Identify which cell holds the provided text, then report its [X, Y] central coordinate. 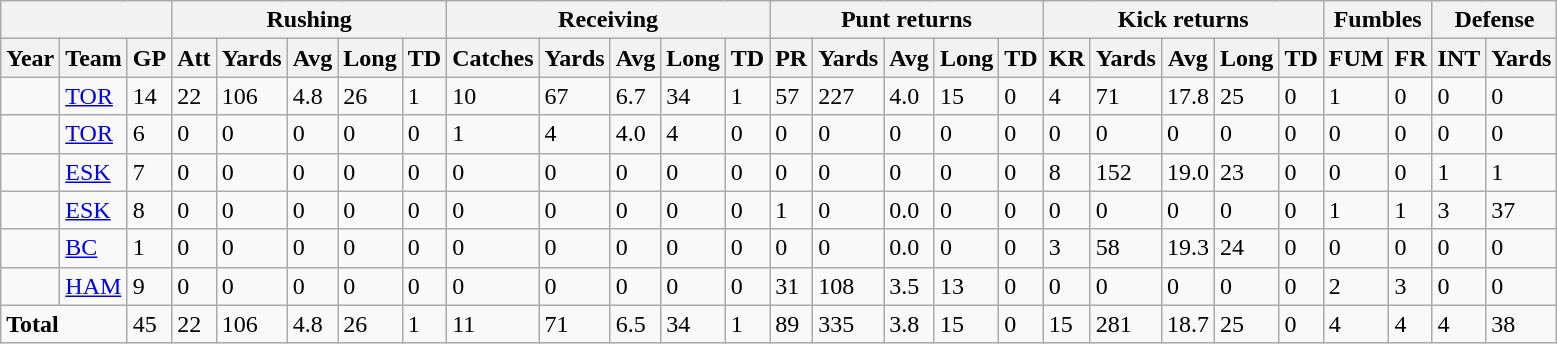
24 [1246, 248]
2 [1356, 286]
19.0 [1188, 172]
108 [848, 286]
PR [792, 58]
281 [1126, 324]
Kick returns [1183, 20]
3.8 [910, 324]
6 [149, 134]
7 [149, 172]
FR [1410, 58]
89 [792, 324]
Punt returns [907, 20]
Total [64, 324]
6.7 [636, 96]
Rushing [310, 20]
152 [1126, 172]
Receiving [608, 20]
17.8 [1188, 96]
67 [574, 96]
3.5 [910, 286]
14 [149, 96]
KR [1066, 58]
18.7 [1188, 324]
227 [848, 96]
23 [1246, 172]
19.3 [1188, 248]
GP [149, 58]
38 [1522, 324]
10 [493, 96]
58 [1126, 248]
31 [792, 286]
INT [1459, 58]
HAM [94, 286]
Catches [493, 58]
Defense [1494, 20]
Fumbles [1378, 20]
9 [149, 286]
Year [30, 58]
Team [94, 58]
13 [966, 286]
57 [792, 96]
11 [493, 324]
Att [194, 58]
FUM [1356, 58]
BC [94, 248]
37 [1522, 210]
6.5 [636, 324]
335 [848, 324]
45 [149, 324]
